Output the [X, Y] coordinate of the center of the cell containing the given text.  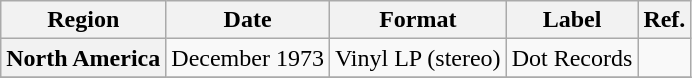
Format [418, 20]
Label [572, 20]
North America [84, 58]
December 1973 [248, 58]
Region [84, 20]
Dot Records [572, 58]
Date [248, 20]
Ref. [664, 20]
Vinyl LP (stereo) [418, 58]
